Provide the [X, Y] coordinate of the cell's center where the given text is located.  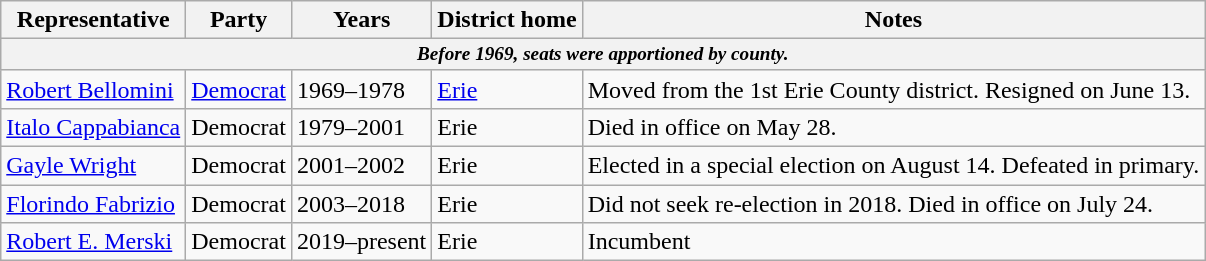
Representative [94, 20]
Florindo Fabrizio [94, 204]
Before 1969, seats were apportioned by county. [603, 55]
Years [361, 20]
Died in office on May 28. [894, 128]
Party [239, 20]
Elected in a special election on August 14. Defeated in primary. [894, 166]
Robert Bellomini [94, 89]
1979–2001 [361, 128]
1969–1978 [361, 89]
Notes [894, 20]
Incumbent [894, 242]
District home [507, 20]
2003–2018 [361, 204]
2019–present [361, 242]
Italo Cappabianca [94, 128]
Moved from the 1st Erie County district. Resigned on June 13. [894, 89]
Gayle Wright [94, 166]
Did not seek re-election in 2018. Died in office on July 24. [894, 204]
2001–2002 [361, 166]
Robert E. Merski [94, 242]
